Provide the [x, y] coordinate of the cell's center where the given text is located.  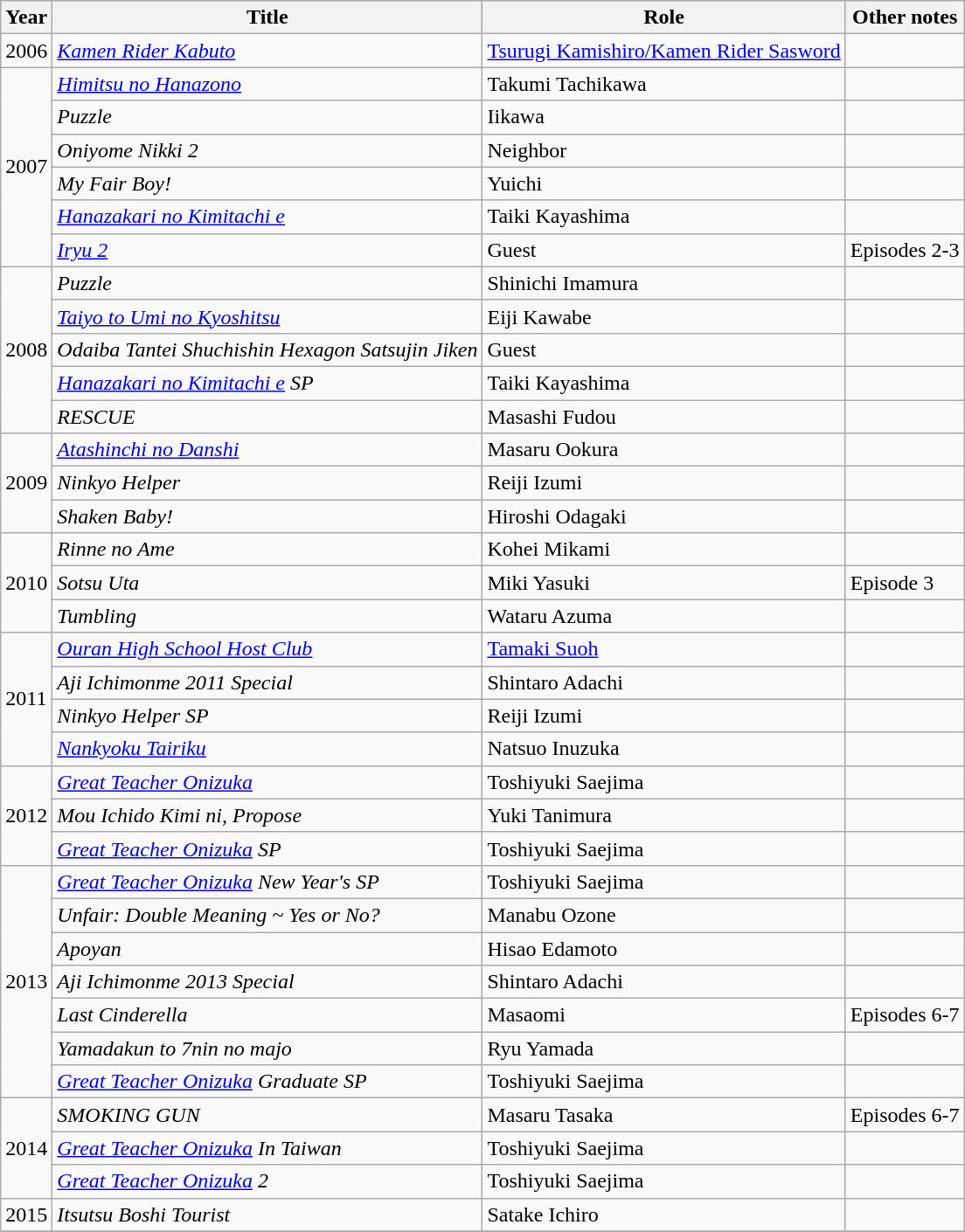
Neighbor [664, 150]
Episode 3 [905, 583]
Hanazakari no Kimitachi e [267, 217]
Kamen Rider Kabuto [267, 51]
Eiji Kawabe [664, 316]
Odaiba Tantei Shuchishin Hexagon Satsujin Jiken [267, 350]
Great Teacher Onizuka In Taiwan [267, 1148]
Atashinchi no Danshi [267, 450]
Great Teacher Onizuka 2 [267, 1181]
Tsurugi Kamishiro/Kamen Rider Sasword [664, 51]
Yuichi [664, 183]
Great Teacher Onizuka SP [267, 848]
2009 [26, 483]
Apoyan [267, 948]
2011 [26, 699]
My Fair Boy! [267, 183]
Other notes [905, 17]
Masaru Ookura [664, 450]
2008 [26, 350]
Hanazakari no Kimitachi e SP [267, 383]
Shinichi Imamura [664, 283]
Taiyo to Umi no Kyoshitsu [267, 316]
Ninkyo Helper SP [267, 716]
2013 [26, 981]
Nankyoku Tairiku [267, 749]
Masaomi [664, 1015]
Unfair: Double Meaning ~ Yes or No? [267, 915]
Year [26, 17]
Iryu 2 [267, 250]
Great Teacher Onizuka [267, 782]
2012 [26, 815]
Shaken Baby! [267, 516]
2014 [26, 1148]
Himitsu no Hanazono [267, 84]
Yamadakun to 7nin no majo [267, 1049]
Manabu Ozone [664, 915]
Role [664, 17]
Hiroshi Odagaki [664, 516]
2007 [26, 167]
Masaru Tasaka [664, 1115]
Tumbling [267, 616]
Ninkyo Helper [267, 483]
Mou Ichido Kimi ni, Propose [267, 815]
Aji Ichimonme 2011 Special [267, 682]
Last Cinderella [267, 1015]
Yuki Tanimura [664, 815]
Rinne no Ame [267, 550]
2006 [26, 51]
Kohei Mikami [664, 550]
Itsutsu Boshi Tourist [267, 1215]
Takumi Tachikawa [664, 84]
Episodes 2-3 [905, 250]
2010 [26, 583]
Sotsu Uta [267, 583]
Ouran High School Host Club [267, 649]
Wataru Azuma [664, 616]
Miki Yasuki [664, 583]
Masashi Fudou [664, 417]
Aji Ichimonme 2013 Special [267, 982]
Satake Ichiro [664, 1215]
Tamaki Suoh [664, 649]
Title [267, 17]
Oniyome Nikki 2 [267, 150]
Great Teacher Onizuka New Year's SP [267, 882]
Natsuo Inuzuka [664, 749]
2015 [26, 1215]
Hisao Edamoto [664, 948]
RESCUE [267, 417]
SMOKING GUN [267, 1115]
Iikawa [664, 117]
Great Teacher Onizuka Graduate SP [267, 1082]
Ryu Yamada [664, 1049]
